Determine the (x, y) coordinate at the center of the cell enclosing the given text.  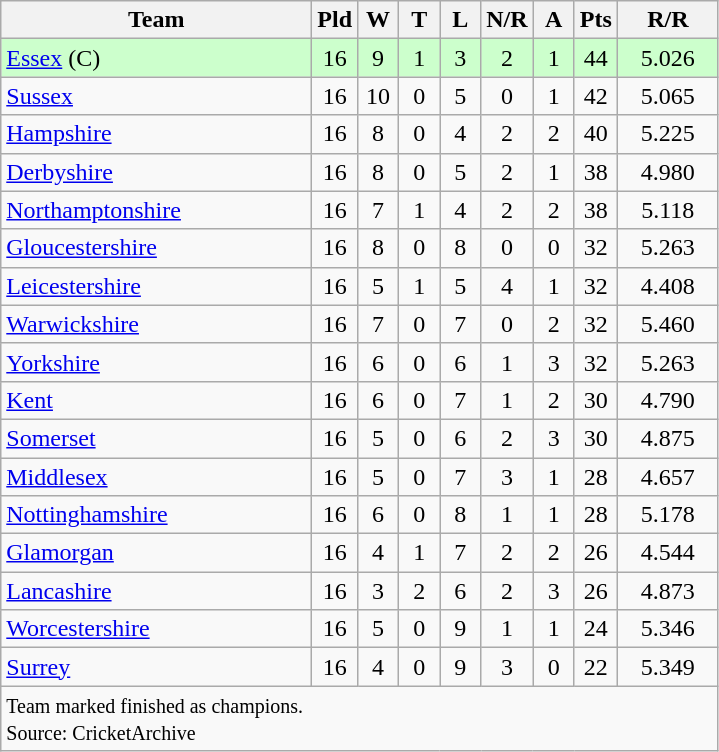
T (420, 20)
24 (596, 629)
4.980 (668, 172)
5.118 (668, 210)
Nottinghamshire (156, 515)
Warwickshire (156, 324)
22 (596, 667)
Leicestershire (156, 286)
5.225 (668, 134)
Glamorgan (156, 553)
L (460, 20)
5.460 (668, 324)
5.346 (668, 629)
A (554, 20)
Pts (596, 20)
Sussex (156, 96)
4.875 (668, 438)
40 (596, 134)
Middlesex (156, 477)
Yorkshire (156, 362)
5.065 (668, 96)
4.873 (668, 591)
5.349 (668, 667)
Northamptonshire (156, 210)
Essex (C) (156, 58)
Kent (156, 400)
4.544 (668, 553)
5.178 (668, 515)
Pld (335, 20)
4.790 (668, 400)
Somerset (156, 438)
Surrey (156, 667)
Lancashire (156, 591)
Hampshire (156, 134)
Worcestershire (156, 629)
10 (378, 96)
4.657 (668, 477)
Gloucestershire (156, 248)
5.026 (668, 58)
R/R (668, 20)
Team (156, 20)
Derbyshire (156, 172)
4.408 (668, 286)
42 (596, 96)
44 (596, 58)
N/R (507, 20)
W (378, 20)
Team marked finished as champions.Source: CricketArchive (360, 718)
